Detect which cell encompasses the target text, then output its (x, y) center coordinate. 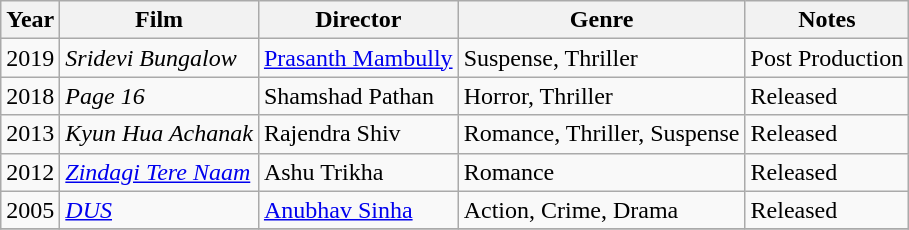
Shamshad Pathan (358, 96)
2005 (30, 210)
Romance (602, 172)
Page 16 (160, 96)
2012 (30, 172)
Post Production (827, 58)
Prasanth Mambully (358, 58)
Kyun Hua Achanak (160, 134)
Sridevi Bungalow (160, 58)
2013 (30, 134)
Director (358, 20)
Suspense, Thriller (602, 58)
Horror, Thriller (602, 96)
Anubhav Sinha (358, 210)
DUS (160, 210)
Notes (827, 20)
Action, Crime, Drama (602, 210)
Rajendra Shiv (358, 134)
Film (160, 20)
Year (30, 20)
2019 (30, 58)
Romance, Thriller, Suspense (602, 134)
Zindagi Tere Naam (160, 172)
Genre (602, 20)
2018 (30, 96)
Ashu Trikha (358, 172)
